Locate the cell with the specified text and output its [x, y] center coordinate. 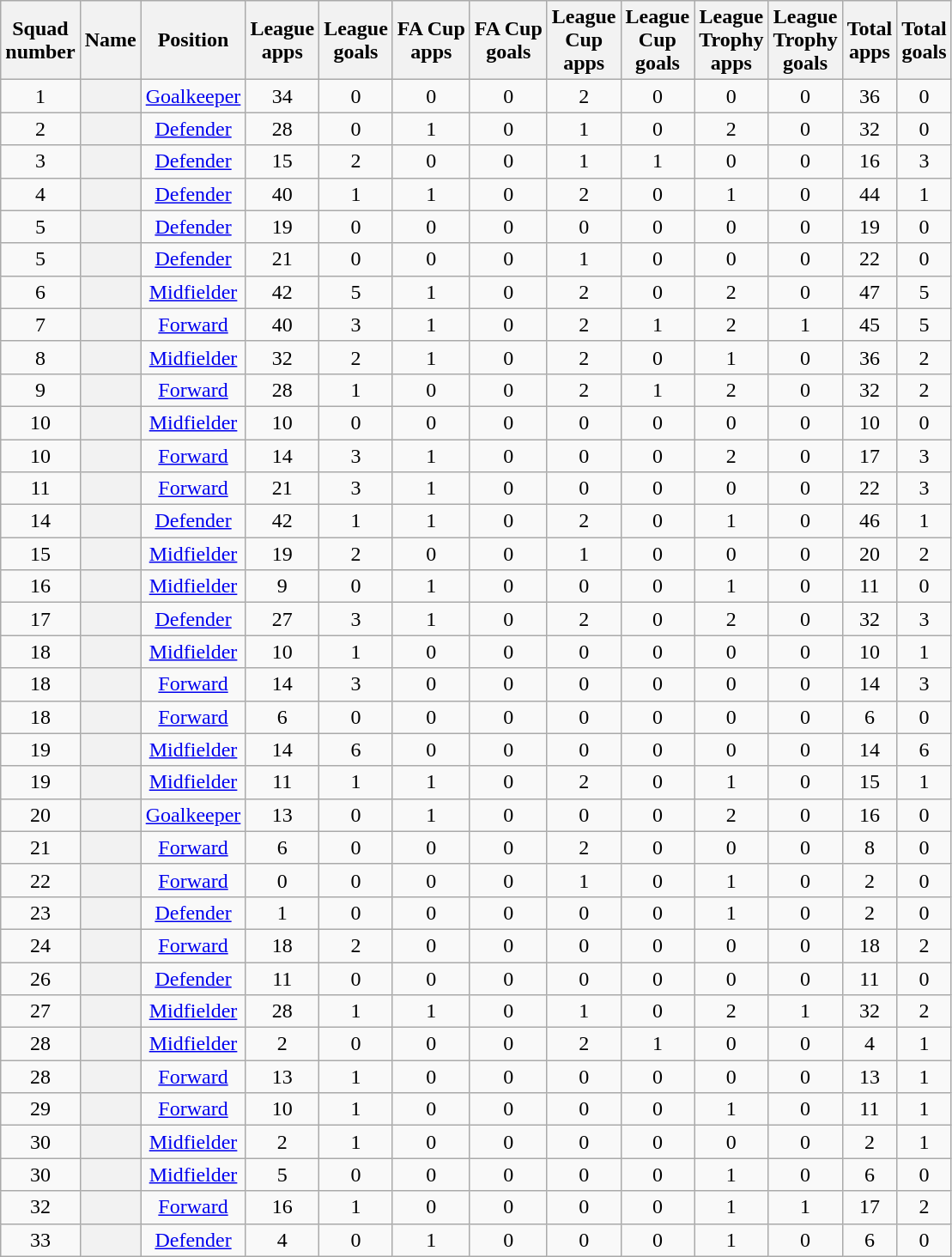
24 [40, 945]
FA Cupgoals [508, 40]
FA Cupapps [431, 40]
33 [40, 1240]
LeagueTrophyapps [731, 40]
46 [870, 521]
LeagueTrophygoals [805, 40]
34 [282, 96]
Leagueapps [282, 40]
29 [40, 1109]
Leaguegoals [356, 40]
Totalgoals [925, 40]
Position [193, 40]
LeagueCupgoals [658, 40]
LeagueCupapps [584, 40]
45 [870, 325]
44 [870, 194]
Totalapps [870, 40]
23 [40, 913]
Name [110, 40]
Squadnumber [40, 40]
7 [40, 325]
47 [870, 292]
26 [40, 978]
